Capture the cell that displays the provided text and extract its [X, Y] central coordinate. 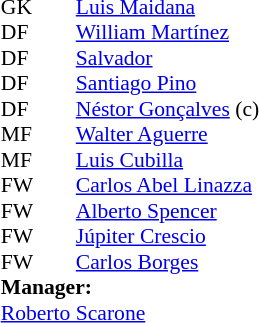
Júpiter Crescio [168, 237]
Walter Aguerre [168, 135]
Manager: [130, 287]
Santiago Pino [168, 83]
Luis Cubilla [168, 160]
William Martínez [168, 33]
Alberto Spencer [168, 211]
Salvador [168, 58]
Carlos Borges [168, 262]
Néstor Gonçalves (c) [168, 109]
Carlos Abel Linazza [168, 185]
